Identify which cell holds the provided text, then report its [x, y] central coordinate. 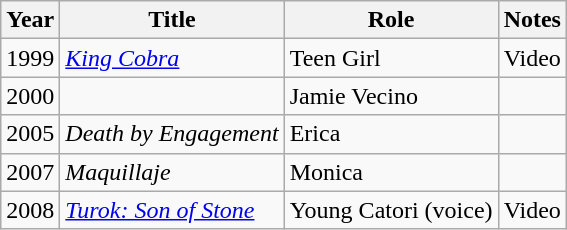
Jamie Vecino [391, 96]
2000 [30, 96]
Turok: Son of Stone [172, 210]
Monica [391, 172]
King Cobra [172, 58]
Young Catori (voice) [391, 210]
2005 [30, 134]
2008 [30, 210]
1999 [30, 58]
Death by Engagement [172, 134]
Role [391, 20]
Notes [532, 20]
2007 [30, 172]
Title [172, 20]
Year [30, 20]
Maquillaje [172, 172]
Teen Girl [391, 58]
Erica [391, 134]
